Identify which cell holds the provided text, then report its (X, Y) central coordinate. 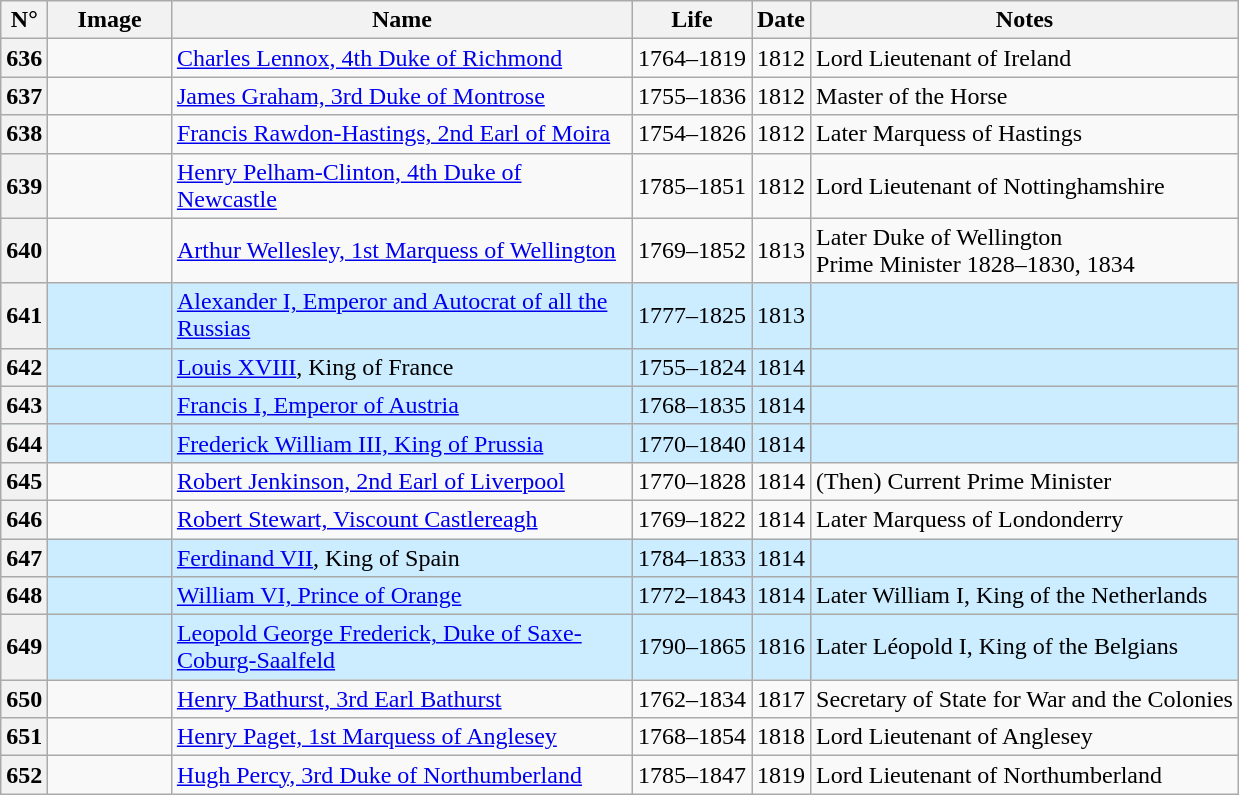
1755–1836 (692, 96)
Francis I, Emperor of Austria (402, 405)
1755–1824 (692, 367)
1762–1834 (692, 699)
Life (692, 20)
638 (24, 134)
Later Marquess of Londonderry (1025, 519)
Louis XVIII, King of France (402, 367)
642 (24, 367)
Later Léopold I, King of the Belgians (1025, 648)
Lord Lieutenant of Nottinghamshire (1025, 186)
650 (24, 699)
1790–1865 (692, 648)
James Graham, 3rd Duke of Montrose (402, 96)
1770–1828 (692, 481)
637 (24, 96)
Image (110, 20)
648 (24, 596)
1785–1851 (692, 186)
643 (24, 405)
1770–1840 (692, 443)
Later Duke of WellingtonPrime Minister 1828–1830, 1834 (1025, 250)
Leopold George Frederick, Duke of Saxe-Coburg-Saalfeld (402, 648)
646 (24, 519)
1772–1843 (692, 596)
Later Marquess of Hastings (1025, 134)
1818 (782, 737)
Henry Paget, 1st Marquess of Anglesey (402, 737)
Name (402, 20)
1764–1819 (692, 58)
Alexander I, Emperor and Autocrat of all the Russias (402, 316)
1768–1854 (692, 737)
Hugh Percy, 3rd Duke of Northumberland (402, 775)
Lord Lieutenant of Northumberland (1025, 775)
Charles Lennox, 4th Duke of Richmond (402, 58)
Notes (1025, 20)
1769–1822 (692, 519)
Francis Rawdon-Hastings, 2nd Earl of Moira (402, 134)
1819 (782, 775)
636 (24, 58)
1785–1847 (692, 775)
Henry Bathurst, 3rd Earl Bathurst (402, 699)
William VI, Prince of Orange (402, 596)
Henry Pelham-Clinton, 4th Duke of Newcastle (402, 186)
Date (782, 20)
1816 (782, 648)
1754–1826 (692, 134)
649 (24, 648)
639 (24, 186)
Master of the Horse (1025, 96)
651 (24, 737)
644 (24, 443)
652 (24, 775)
Robert Stewart, Viscount Castlereagh (402, 519)
Arthur Wellesley, 1st Marquess of Wellington (402, 250)
N° (24, 20)
Lord Lieutenant of Anglesey (1025, 737)
1769–1852 (692, 250)
Secretary of State for War and the Colonies (1025, 699)
(Then) Current Prime Minister (1025, 481)
1784–1833 (692, 557)
647 (24, 557)
641 (24, 316)
645 (24, 481)
Later William I, King of the Netherlands (1025, 596)
Frederick William III, King of Prussia (402, 443)
1777–1825 (692, 316)
1817 (782, 699)
640 (24, 250)
1768–1835 (692, 405)
Ferdinand VII, King of Spain (402, 557)
Lord Lieutenant of Ireland (1025, 58)
Robert Jenkinson, 2nd Earl of Liverpool (402, 481)
